Determine the [X, Y] coordinate at the center of the cell enclosing the given text.  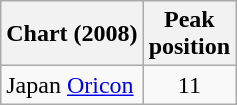
11 [189, 85]
Japan Oricon [72, 85]
Chart (2008) [72, 34]
Peakposition [189, 34]
